Extract the [X, Y] coordinate from the center of the cell holding the provided text.  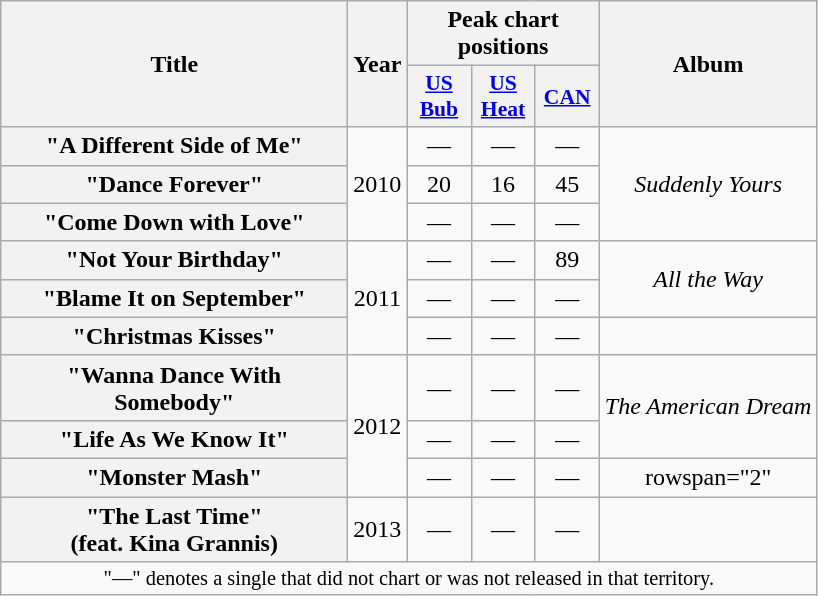
"Blame It on September" [174, 298]
16 [503, 184]
2013 [378, 528]
Year [378, 64]
rowspan="2" [708, 477]
The American Dream [708, 406]
Title [174, 64]
"Wanna Dance With Somebody" [174, 388]
Album [708, 64]
"Come Down with Love" [174, 222]
"The Last Time"(feat. Kina Grannis) [174, 528]
All the Way [708, 279]
45 [567, 184]
Suddenly Yours [708, 184]
"—" denotes a single that did not chart or was not released in that territory. [409, 579]
2012 [378, 426]
"Christmas Kisses" [174, 336]
"Dance Forever" [174, 184]
20 [439, 184]
2011 [378, 298]
USHeat [503, 96]
USBub [439, 96]
"Not Your Birthday" [174, 260]
"Monster Mash" [174, 477]
89 [567, 260]
Peak chart positions [503, 34]
"Life As We Know It" [174, 439]
"A Different Side of Me" [174, 146]
CAN [567, 96]
2010 [378, 184]
